Identify which cell holds the provided text, then report its (X, Y) central coordinate. 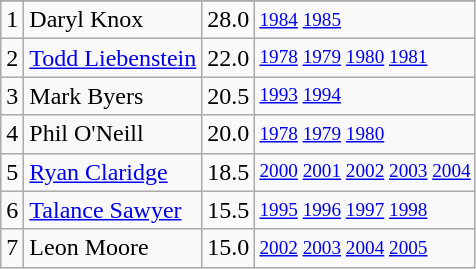
2000 2001 2002 2003 2004 (365, 172)
Phil O'Neill (113, 134)
1993 1994 (365, 96)
5 (12, 172)
1984 1985 (365, 20)
Ryan Claridge (113, 172)
Talance Sawyer (113, 210)
1995 1996 1997 1998 (365, 210)
20.5 (228, 96)
20.0 (228, 134)
Daryl Knox (113, 20)
15.0 (228, 248)
1978 1979 1980 1981 (365, 58)
22.0 (228, 58)
28.0 (228, 20)
1978 1979 1980 (365, 134)
6 (12, 210)
18.5 (228, 172)
Leon Moore (113, 248)
Mark Byers (113, 96)
4 (12, 134)
15.5 (228, 210)
3 (12, 96)
7 (12, 248)
Todd Liebenstein (113, 58)
2002 2003 2004 2005 (365, 248)
2 (12, 58)
1 (12, 20)
